Pinpoint the cell where the given text exists, returning its (X, Y) midpoint coordinate. 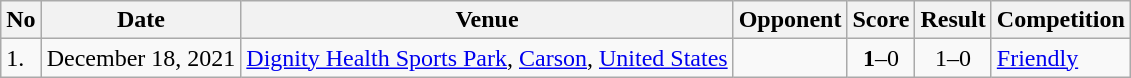
1. (21, 58)
Opponent (790, 20)
Dignity Health Sports Park, Carson, United States (487, 58)
Date (141, 20)
Venue (487, 20)
Result (953, 20)
Friendly (1060, 58)
Competition (1060, 20)
December 18, 2021 (141, 58)
Score (881, 20)
No (21, 20)
